Return the (x, y) coordinate for the center point of the cell that contains the specified text.  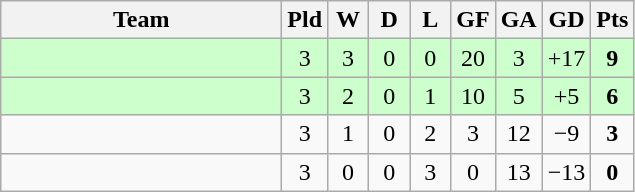
10 (473, 96)
20 (473, 58)
L (430, 20)
−9 (566, 134)
GA (518, 20)
12 (518, 134)
+5 (566, 96)
5 (518, 96)
13 (518, 172)
−13 (566, 172)
D (390, 20)
Pld (305, 20)
GD (566, 20)
W (348, 20)
+17 (566, 58)
Team (142, 20)
GF (473, 20)
9 (612, 58)
Pts (612, 20)
6 (612, 96)
